Find where the given text appears and provide that cell's center as (x, y) coordinate. 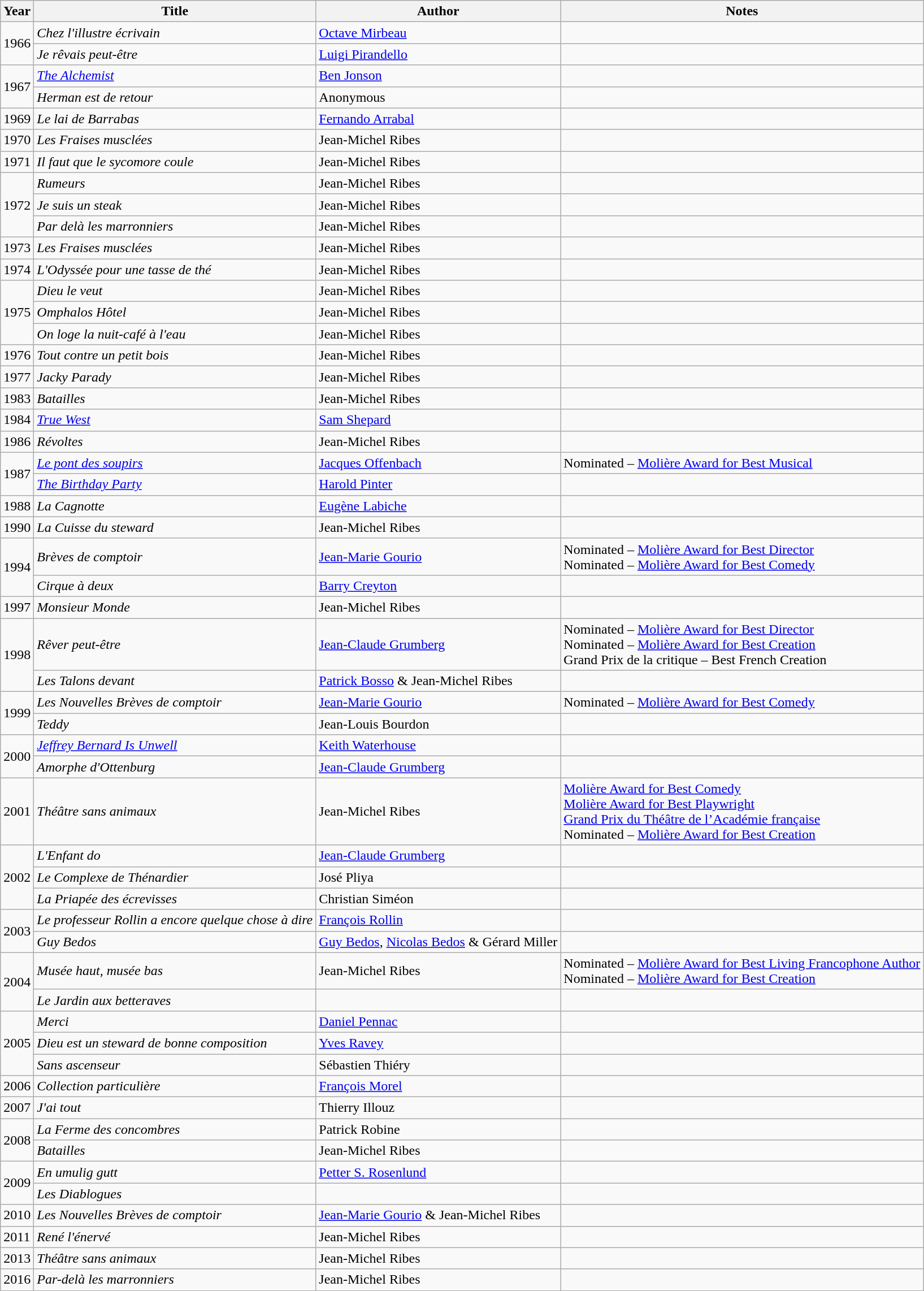
Octave Mirbeau (439, 33)
2005 (17, 1043)
1983 (17, 398)
Monsieur Monde (175, 607)
Le pont des soupirs (175, 463)
La Cuisse du steward (175, 527)
1987 (17, 474)
2007 (17, 1108)
1970 (17, 140)
Daniel Pennac (439, 1021)
Title (175, 11)
Dieu est un steward de bonne composition (175, 1043)
Keith Waterhouse (439, 746)
Omphalos Hôtel (175, 313)
2000 (17, 756)
2010 (17, 1215)
2002 (17, 877)
1994 (17, 567)
Guy Bedos, Nicolas Bedos & Gérard Miller (439, 942)
1974 (17, 270)
1986 (17, 441)
1998 (17, 655)
Year (17, 11)
On loge la nuit-café à l'eau (175, 334)
1966 (17, 44)
1975 (17, 313)
Nominated – Molière Award for Best DirectorNominated – Molière Award for Best Comedy (742, 556)
Le lai de Barrabas (175, 119)
Rumeurs (175, 183)
Guy Bedos (175, 942)
Sam Shepard (439, 420)
Nominated – Molière Award for Best Musical (742, 463)
2001 (17, 812)
Il faut que le sycomore coule (175, 162)
1969 (17, 119)
Le Complexe de Thénardier (175, 877)
Brèves de comptoir (175, 556)
Notes (742, 11)
Collection particulière (175, 1086)
1999 (17, 713)
1984 (17, 420)
2013 (17, 1258)
Chez l'illustre écrivain (175, 33)
1988 (17, 506)
Jacques Offenbach (439, 463)
René l'énervé (175, 1237)
Author (439, 11)
Anonymous (439, 97)
Le professeur Rollin a encore quelque chose à dire (175, 920)
Barry Creyton (439, 586)
Par delà les marronniers (175, 226)
Luigi Pirandello (439, 54)
Nominated – Molière Award for Best DirectorNominated – Molière Award for Best CreationGrand Prix de la critique – Best French Creation (742, 644)
Jeffrey Bernard Is Unwell (175, 746)
Sébastien Thiéry (439, 1064)
La Ferme des concombres (175, 1129)
En umulig gutt (175, 1172)
1971 (17, 162)
2006 (17, 1086)
Jean-Marie Gourio & Jean-Michel Ribes (439, 1215)
1973 (17, 248)
J'ai tout (175, 1108)
1976 (17, 356)
1972 (17, 205)
Fernando Arrabal (439, 119)
Nominated – Molière Award for Best Living Francophone AuthorNominated – Molière Award for Best Creation (742, 971)
Merci (175, 1021)
Patrick Robine (439, 1129)
1967 (17, 86)
Dieu le veut (175, 291)
Je suis un steak (175, 205)
1977 (17, 377)
True West (175, 420)
Petter S. Rosenlund (439, 1172)
The Alchemist (175, 76)
José Pliya (439, 877)
Jean-Louis Bourdon (439, 724)
Le Jardin aux betteraves (175, 1000)
Musée haut, musée bas (175, 971)
Les Talons devant (175, 681)
Ben Jonson (439, 76)
2004 (17, 981)
François Morel (439, 1086)
2011 (17, 1237)
2003 (17, 931)
1997 (17, 607)
Harold Pinter (439, 484)
La Cagnotte (175, 506)
Je rêvais peut-être (175, 54)
La Priapée des écrevisses (175, 899)
Herman est de retour (175, 97)
The Birthday Party (175, 484)
Cirque à deux (175, 586)
Les Diablogues (175, 1194)
L'Enfant do (175, 856)
Patrick Bosso & Jean-Michel Ribes (439, 681)
Thierry Illouz (439, 1108)
Rêver peut-être (175, 644)
Nominated – Molière Award for Best Comedy (742, 703)
2008 (17, 1140)
Tout contre un petit bois (175, 356)
Par-delà les marronniers (175, 1280)
2016 (17, 1280)
Teddy (175, 724)
1990 (17, 527)
Jacky Parady (175, 377)
Amorphe d'Ottenburg (175, 767)
L'Odyssée pour une tasse de thé (175, 270)
2009 (17, 1183)
Eugène Labiche (439, 506)
Christian Siméon (439, 899)
François Rollin (439, 920)
Yves Ravey (439, 1043)
Sans ascenseur (175, 1064)
Révoltes (175, 441)
